Capture the cell that displays the provided text and extract its (X, Y) central coordinate. 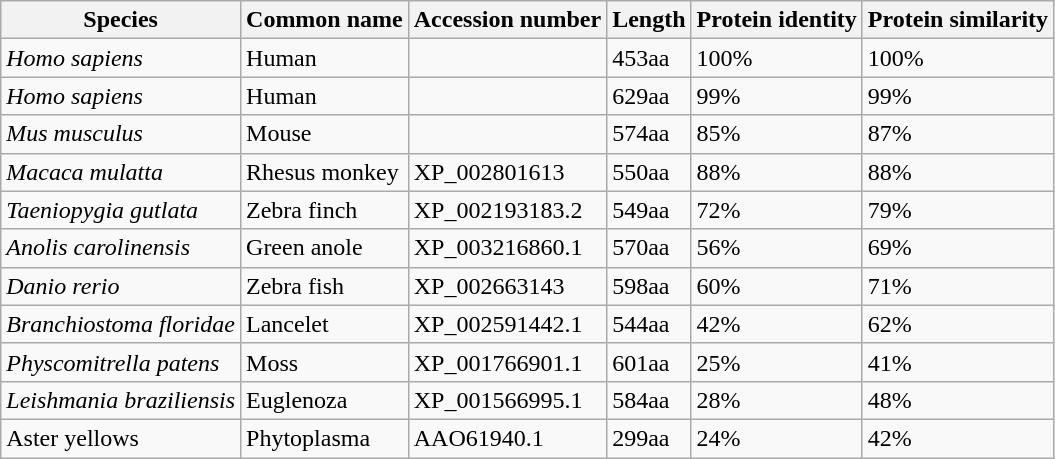
XP_002193183.2 (507, 210)
Rhesus monkey (325, 172)
41% (958, 362)
Taeniopygia gutlata (121, 210)
Anolis carolinensis (121, 248)
Zebra fish (325, 286)
72% (776, 210)
Protein similarity (958, 20)
AAO61940.1 (507, 438)
60% (776, 286)
62% (958, 324)
85% (776, 134)
Moss (325, 362)
629aa (649, 96)
299aa (649, 438)
Mouse (325, 134)
48% (958, 400)
453aa (649, 58)
Phytoplasma (325, 438)
Physcomitrella patens (121, 362)
24% (776, 438)
87% (958, 134)
Zebra finch (325, 210)
Mus musculus (121, 134)
Macaca mulatta (121, 172)
574aa (649, 134)
598aa (649, 286)
69% (958, 248)
Branchiostoma floridae (121, 324)
XP_002663143 (507, 286)
544aa (649, 324)
XP_003216860.1 (507, 248)
Euglenoza (325, 400)
25% (776, 362)
549aa (649, 210)
Length (649, 20)
XP_002801613 (507, 172)
550aa (649, 172)
Protein identity (776, 20)
71% (958, 286)
28% (776, 400)
79% (958, 210)
Accession number (507, 20)
Aster yellows (121, 438)
XP_001566995.1 (507, 400)
Common name (325, 20)
Lancelet (325, 324)
Green anole (325, 248)
601aa (649, 362)
Species (121, 20)
Danio rerio (121, 286)
Leishmania braziliensis (121, 400)
XP_001766901.1 (507, 362)
570aa (649, 248)
56% (776, 248)
584aa (649, 400)
XP_002591442.1 (507, 324)
